Determine the [x, y] coordinate at the center of the cell enclosing the given text.  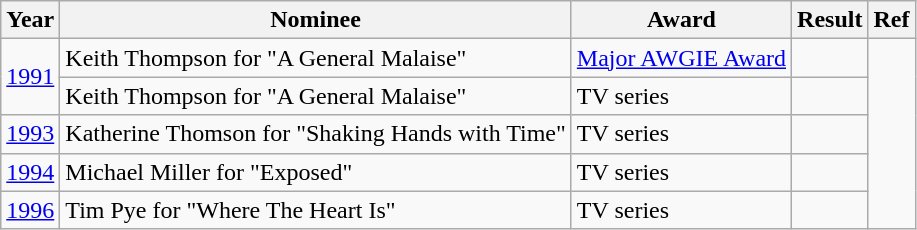
1993 [30, 134]
Year [30, 20]
1994 [30, 172]
Nominee [316, 20]
Katherine Thomson for "Shaking Hands with Time" [316, 134]
Ref [892, 20]
1991 [30, 77]
Michael Miller for "Exposed" [316, 172]
Tim Pye for "Where The Heart Is" [316, 210]
Award [681, 20]
Result [830, 20]
Major AWGIE Award [681, 58]
1996 [30, 210]
